Return the [x, y] coordinate for the center point of the cell that contains the specified text.  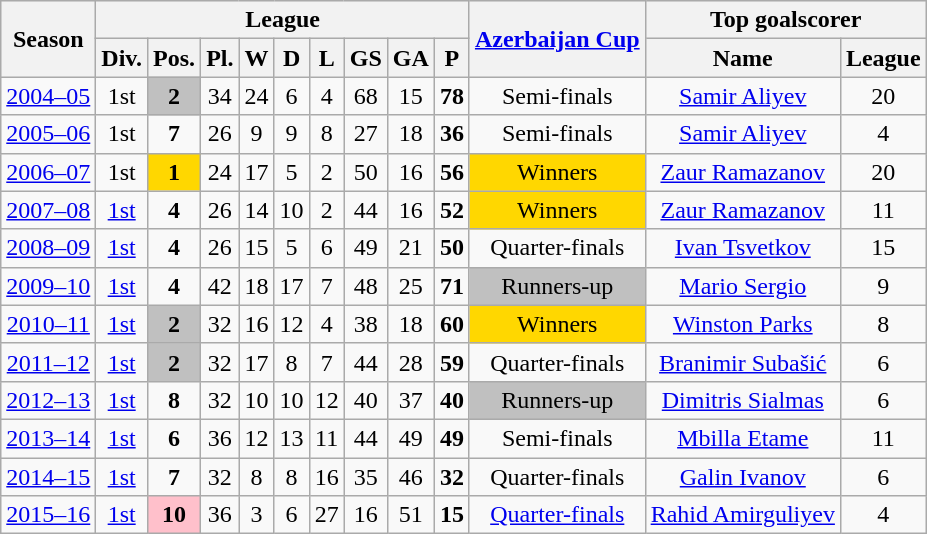
Mario Sergio [742, 286]
P [452, 58]
2009–10 [48, 286]
Azerbaijan Cup [557, 39]
2004–05 [48, 96]
GA [410, 58]
42 [220, 286]
35 [366, 477]
46 [410, 477]
Top goalscorer [786, 20]
2010–11 [48, 324]
Season [48, 39]
1 [174, 172]
14 [256, 210]
51 [410, 515]
59 [452, 362]
2015–16 [48, 515]
Galin Ivanov [742, 477]
56 [452, 172]
Name [742, 58]
25 [410, 286]
38 [366, 324]
2013–14 [48, 438]
71 [452, 286]
2005–06 [48, 134]
Branimir Subašić [742, 362]
68 [366, 96]
Ivan Tsvetkov [742, 248]
2007–08 [48, 210]
Pl. [220, 58]
W [256, 58]
Div. [122, 58]
D [292, 58]
60 [452, 324]
52 [452, 210]
13 [292, 438]
48 [366, 286]
GS [366, 58]
Rahid Amirguliyev [742, 515]
Winston Parks [742, 324]
37 [410, 400]
2012–13 [48, 400]
2008–09 [48, 248]
3 [256, 515]
21 [410, 248]
Mbilla Etame [742, 438]
Pos. [174, 58]
28 [410, 362]
78 [452, 96]
Dimitris Sialmas [742, 400]
34 [220, 96]
2006–07 [48, 172]
2014–15 [48, 477]
2011–12 [48, 362]
L [326, 58]
